Search for the cell housing the specified text and yield its [X, Y] center coordinate. 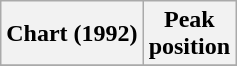
Chart (1992) [72, 34]
Peakposition [189, 34]
